Extract the [X, Y] coordinate from the center of the cell holding the provided text.  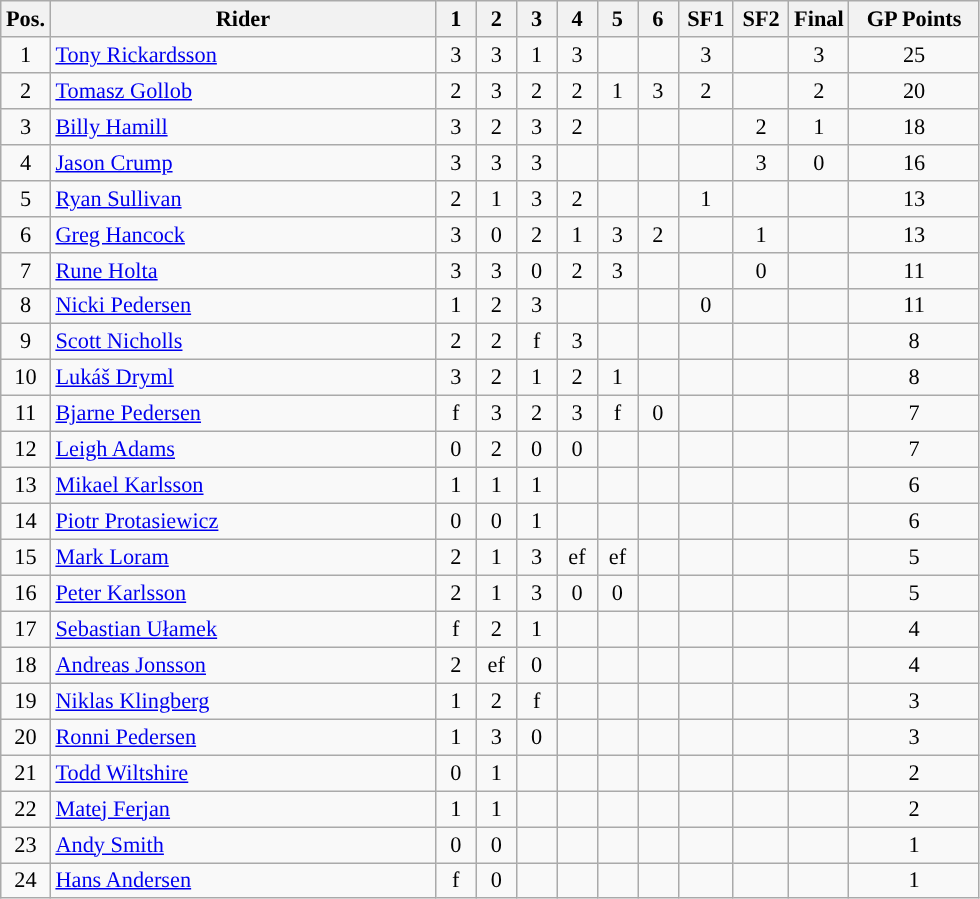
SF1 [706, 19]
Sebastian Ułamek [242, 629]
19 [26, 701]
Peter Karlsson [242, 593]
Greg Hancock [242, 234]
Rune Holta [242, 270]
Pos. [26, 19]
17 [26, 629]
Andy Smith [242, 844]
Todd Wiltshire [242, 773]
Tony Rickardsson [242, 55]
SF2 [760, 19]
25 [914, 55]
Mikael Karlsson [242, 485]
Tomasz Gollob [242, 90]
14 [26, 521]
Ronni Pedersen [242, 737]
Andreas Jonsson [242, 665]
10 [26, 378]
22 [26, 809]
GP Points [914, 19]
Bjarne Pedersen [242, 414]
Jason Crump [242, 162]
Ryan Sullivan [242, 198]
Nicki Pedersen [242, 306]
Scott Nicholls [242, 342]
Hans Andersen [242, 880]
Final [819, 19]
Leigh Adams [242, 450]
Mark Loram [242, 557]
15 [26, 557]
Niklas Klingberg [242, 701]
Rider [242, 19]
9 [26, 342]
12 [26, 450]
24 [26, 880]
Lukáš Dryml [242, 378]
Billy Hamill [242, 126]
21 [26, 773]
Piotr Protasiewicz [242, 521]
23 [26, 844]
Matej Ferjan [242, 809]
